For the text-containing cell, return its midpoint in [x, y] coordinate format. 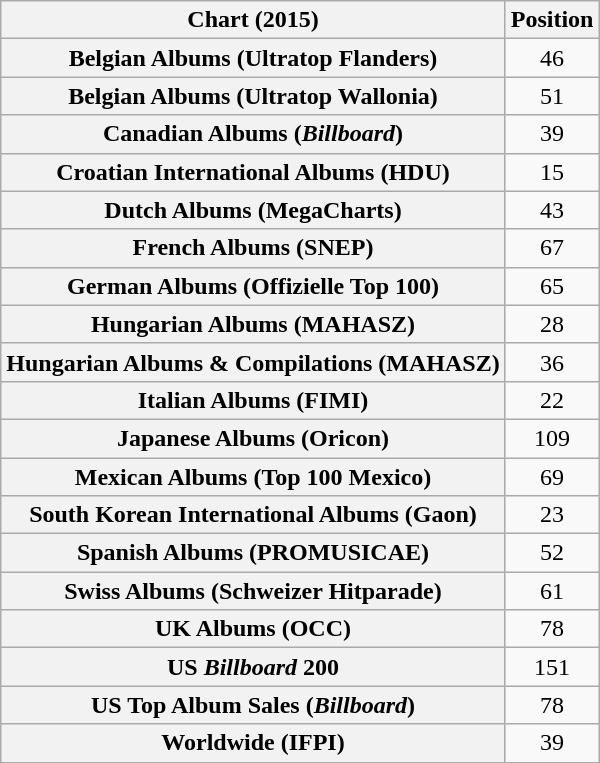
Italian Albums (FIMI) [253, 400]
52 [552, 553]
Worldwide (IFPI) [253, 743]
US Billboard 200 [253, 667]
43 [552, 210]
69 [552, 477]
151 [552, 667]
Hungarian Albums & Compilations (MAHASZ) [253, 362]
23 [552, 515]
South Korean International Albums (Gaon) [253, 515]
Chart (2015) [253, 20]
French Albums (SNEP) [253, 248]
46 [552, 58]
Swiss Albums (Schweizer Hitparade) [253, 591]
28 [552, 324]
Spanish Albums (PROMUSICAE) [253, 553]
German Albums (Offizielle Top 100) [253, 286]
65 [552, 286]
109 [552, 438]
Japanese Albums (Oricon) [253, 438]
Position [552, 20]
Canadian Albums (Billboard) [253, 134]
Mexican Albums (Top 100 Mexico) [253, 477]
36 [552, 362]
Dutch Albums (MegaCharts) [253, 210]
Hungarian Albums (MAHASZ) [253, 324]
UK Albums (OCC) [253, 629]
15 [552, 172]
22 [552, 400]
Croatian International Albums (HDU) [253, 172]
US Top Album Sales (Billboard) [253, 705]
Belgian Albums (Ultratop Flanders) [253, 58]
61 [552, 591]
Belgian Albums (Ultratop Wallonia) [253, 96]
51 [552, 96]
67 [552, 248]
